Output the [X, Y] coordinate of the center of the cell containing the given text.  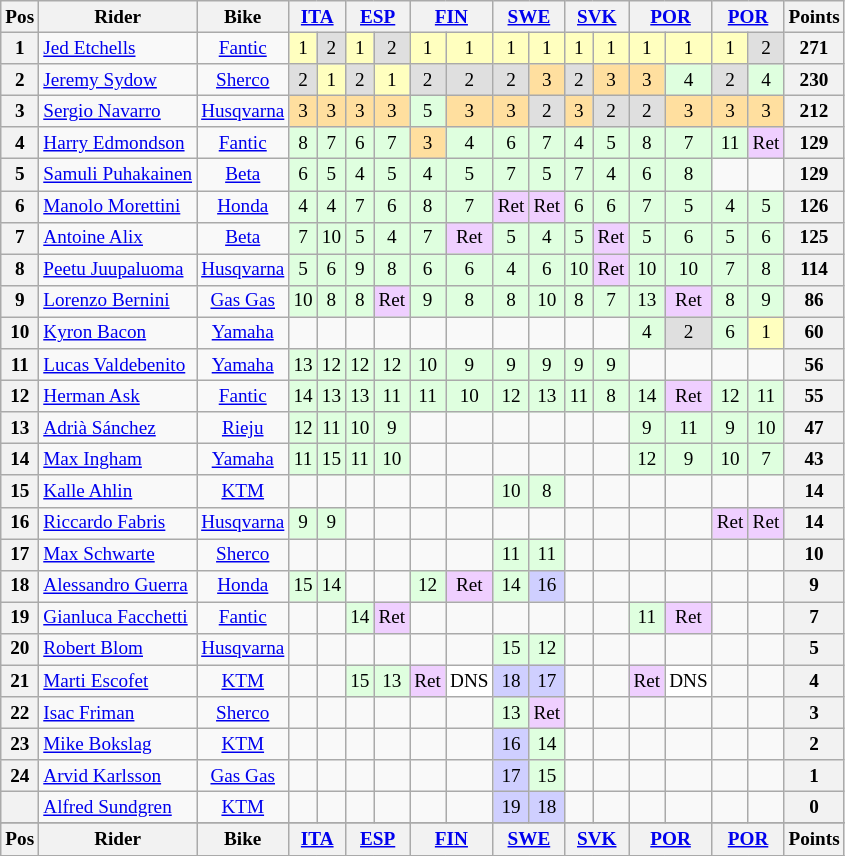
23 [20, 744]
212 [814, 111]
Sergio Navarro [118, 111]
230 [814, 80]
Manolo Morettini [118, 206]
Alfred Sundgren [118, 808]
43 [814, 460]
Arvid Karlsson [118, 776]
20 [20, 649]
55 [814, 396]
271 [814, 48]
Riccardo Fabris [118, 523]
Kyron Bacon [118, 333]
Max Schwarte [118, 554]
Isac Friman [118, 713]
Robert Blom [118, 649]
Herman Ask [118, 396]
Lucas Valdebenito [118, 365]
Antoine Alix [118, 238]
Harry Edmondson [118, 143]
60 [814, 333]
47 [814, 428]
56 [814, 365]
125 [814, 238]
Mike Bokslag [118, 744]
22 [20, 713]
21 [20, 681]
0 [814, 808]
Gianluca Facchetti [118, 618]
Jed Etchells [118, 48]
Max Ingham [118, 460]
86 [814, 301]
114 [814, 270]
Lorenzo Bernini [118, 301]
Jeremy Sydow [118, 80]
Peetu Juupaluoma [118, 270]
Marti Escofet [118, 681]
Kalle Ahlin [118, 491]
126 [814, 206]
Adrià Sánchez [118, 428]
Rieju [243, 428]
Alessandro Guerra [118, 586]
24 [20, 776]
Samuli Puhakainen [118, 175]
